Extract the (X, Y) coordinate from the center of the cell holding the provided text.  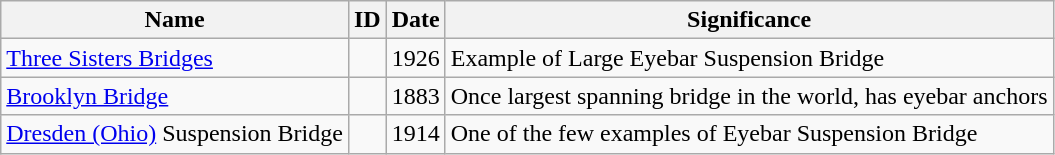
1914 (416, 134)
Three Sisters Bridges (175, 58)
Significance (749, 20)
Once largest spanning bridge in the world, has eyebar anchors (749, 96)
Example of Large Eyebar Suspension Bridge (749, 58)
1926 (416, 58)
Dresden (Ohio) Suspension Bridge (175, 134)
Name (175, 20)
Date (416, 20)
Brooklyn Bridge (175, 96)
One of the few examples of Eyebar Suspension Bridge (749, 134)
1883 (416, 96)
ID (367, 20)
